Scan for the cell matching the given text and deliver its (X, Y) coordinate at center. 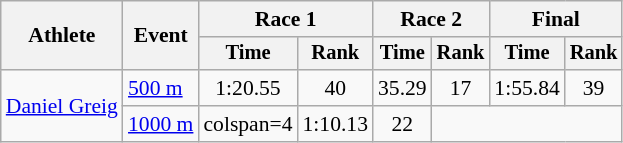
39 (594, 88)
colspan=4 (248, 124)
500 m (160, 88)
Event (160, 36)
Final (556, 19)
35.29 (402, 88)
Race 1 (286, 19)
1:10.13 (336, 124)
1:55.84 (526, 88)
17 (461, 88)
Daniel Greig (62, 106)
22 (402, 124)
Athlete (62, 36)
1:20.55 (248, 88)
1000 m (160, 124)
Race 2 (431, 19)
40 (336, 88)
